Detect which cell encompasses the target text, then output its [x, y] center coordinate. 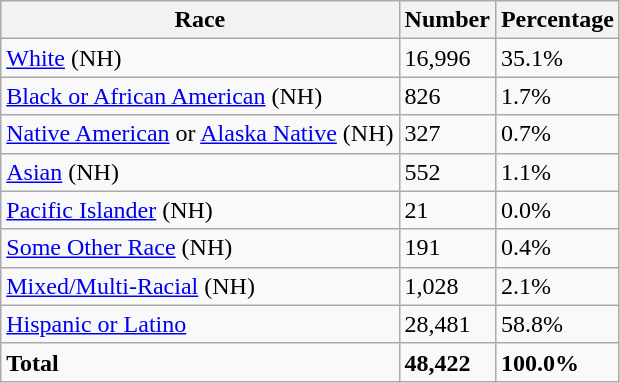
28,481 [447, 324]
Hispanic or Latino [200, 324]
327 [447, 134]
Total [200, 362]
552 [447, 172]
21 [447, 210]
Race [200, 20]
Native American or Alaska Native (NH) [200, 134]
0.4% [557, 248]
191 [447, 248]
2.1% [557, 286]
0.7% [557, 134]
Pacific Islander (NH) [200, 210]
1.7% [557, 96]
Mixed/Multi-Racial (NH) [200, 286]
Asian (NH) [200, 172]
100.0% [557, 362]
Some Other Race (NH) [200, 248]
35.1% [557, 58]
16,996 [447, 58]
58.8% [557, 324]
Black or African American (NH) [200, 96]
White (NH) [200, 58]
48,422 [447, 362]
Number [447, 20]
1,028 [447, 286]
1.1% [557, 172]
0.0% [557, 210]
Percentage [557, 20]
826 [447, 96]
